Return the (x, y) coordinate for the center point of the cell that contains the specified text.  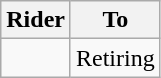
Rider (36, 20)
To (115, 20)
Retiring (115, 58)
